Extract the (x, y) coordinate from the center of the cell holding the provided text.  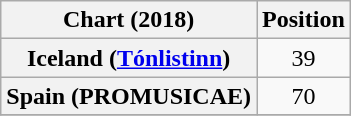
70 (304, 96)
Position (304, 20)
Iceland (Tónlistinn) (129, 58)
39 (304, 58)
Chart (2018) (129, 20)
Spain (PROMUSICAE) (129, 96)
